Search for the cell housing the specified text and yield its (x, y) center coordinate. 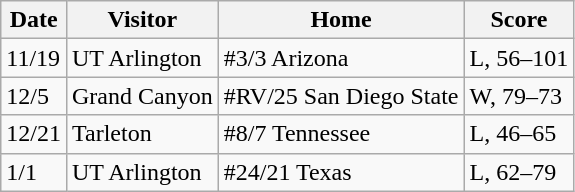
L, 56–101 (519, 58)
12/21 (34, 134)
Grand Canyon (142, 96)
1/1 (34, 172)
#RV/25 San Diego State (341, 96)
L, 62–79 (519, 172)
Date (34, 20)
L, 46–65 (519, 134)
Tarleton (142, 134)
#24/21 Texas (341, 172)
11/19 (34, 58)
W, 79–73 (519, 96)
Score (519, 20)
#8/7 Tennessee (341, 134)
Visitor (142, 20)
#3/3 Arizona (341, 58)
Home (341, 20)
12/5 (34, 96)
